Provide the (x, y) coordinate of the cell's center where the given text is located.  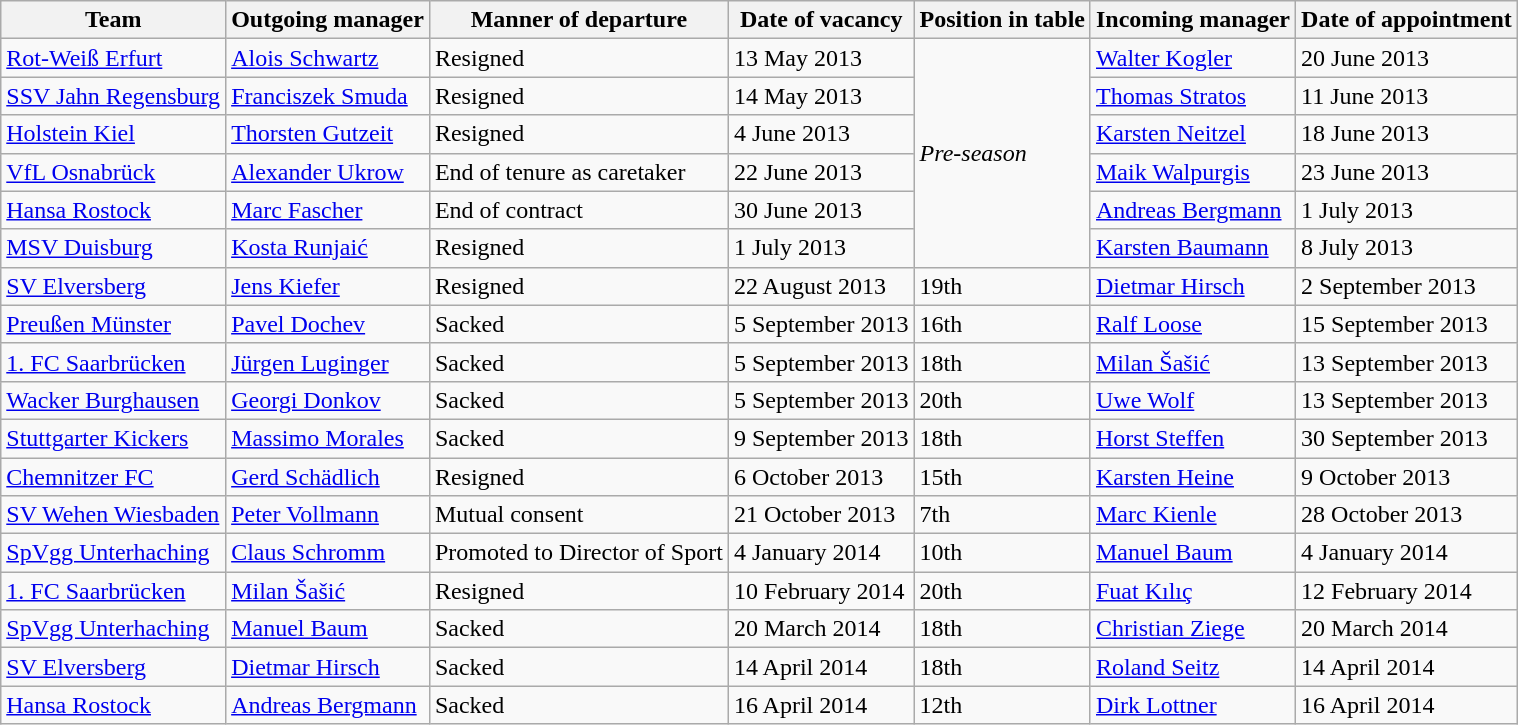
22 June 2013 (821, 172)
Dirk Lottner (1192, 705)
6 October 2013 (821, 477)
21 October 2013 (821, 515)
9 October 2013 (1407, 477)
Incoming manager (1192, 20)
Manner of departure (578, 20)
16th (1002, 324)
Claus Schromm (328, 553)
Georgi Donkov (328, 400)
12 February 2014 (1407, 591)
Gerd Schädlich (328, 477)
Date of vacancy (821, 20)
Uwe Wolf (1192, 400)
Fuat Kılıç (1192, 591)
Preußen Münster (114, 324)
15th (1002, 477)
Roland Seitz (1192, 667)
Ralf Loose (1192, 324)
Pre-season (1002, 153)
Date of appointment (1407, 20)
Wacker Burghausen (114, 400)
End of contract (578, 210)
Massimo Morales (328, 438)
Maik Walpurgis (1192, 172)
15 September 2013 (1407, 324)
22 August 2013 (821, 286)
Position in table (1002, 20)
End of tenure as caretaker (578, 172)
14 May 2013 (821, 96)
Team (114, 20)
Karsten Neitzel (1192, 134)
VfL Osnabrück (114, 172)
SSV Jahn Regensburg (114, 96)
11 June 2013 (1407, 96)
10 February 2014 (821, 591)
SV Wehen Wiesbaden (114, 515)
30 June 2013 (821, 210)
Alexander Ukrow (328, 172)
20 June 2013 (1407, 58)
Pavel Dochev (328, 324)
19th (1002, 286)
Mutual consent (578, 515)
18 June 2013 (1407, 134)
13 May 2013 (821, 58)
9 September 2013 (821, 438)
28 October 2013 (1407, 515)
10th (1002, 553)
Marc Fascher (328, 210)
Holstein Kiel (114, 134)
2 September 2013 (1407, 286)
Promoted to Director of Sport (578, 553)
7th (1002, 515)
Rot-Weiß Erfurt (114, 58)
Alois Schwartz (328, 58)
Kosta Runjaić (328, 248)
Karsten Baumann (1192, 248)
23 June 2013 (1407, 172)
Jens Kiefer (328, 286)
Peter Vollmann (328, 515)
Outgoing manager (328, 20)
Marc Kienle (1192, 515)
Thomas Stratos (1192, 96)
8 July 2013 (1407, 248)
Franciszek Smuda (328, 96)
Walter Kogler (1192, 58)
Chemnitzer FC (114, 477)
Jürgen Luginger (328, 362)
12th (1002, 705)
MSV Duisburg (114, 248)
Thorsten Gutzeit (328, 134)
Christian Ziege (1192, 629)
Stuttgarter Kickers (114, 438)
4 June 2013 (821, 134)
Karsten Heine (1192, 477)
Horst Steffen (1192, 438)
30 September 2013 (1407, 438)
